For the text-containing cell, return its midpoint in (X, Y) coordinate format. 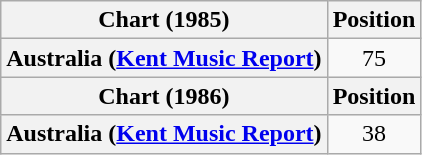
75 (374, 58)
Chart (1986) (164, 96)
38 (374, 134)
Chart (1985) (164, 20)
